From the cell containing the given text, extract its center point as [x, y] coordinate. 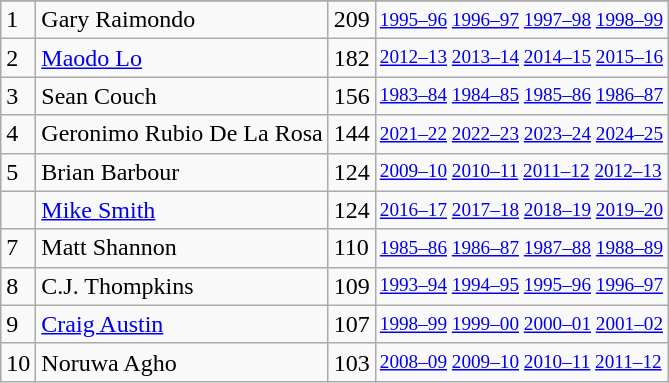
109 [352, 286]
Mike Smith [182, 210]
1 [18, 20]
110 [352, 248]
107 [352, 324]
182 [352, 58]
1998–99 1999–00 2000–01 2001–02 [521, 324]
7 [18, 248]
2021–22 2022–23 2023–24 2024–25 [521, 134]
Maodo Lo [182, 58]
Geronimo Rubio De La Rosa [182, 134]
103 [352, 362]
Noruwa Agho [182, 362]
2012–13 2013–14 2014–15 2015–16 [521, 58]
9 [18, 324]
5 [18, 172]
Gary Raimondo [182, 20]
3 [18, 96]
Craig Austin [182, 324]
1995–96 1996–97 1997–98 1998–99 [521, 20]
2008–09 2009–10 2010–11 2011–12 [521, 362]
10 [18, 362]
2 [18, 58]
Sean Couch [182, 96]
1985–86 1986–87 1987–88 1988–89 [521, 248]
C.J. Thompkins [182, 286]
1983–84 1984–85 1985–86 1986–87 [521, 96]
1993–94 1994–95 1995–96 1996–97 [521, 286]
Matt Shannon [182, 248]
4 [18, 134]
209 [352, 20]
8 [18, 286]
2016–17 2017–18 2018–19 2019–20 [521, 210]
2009–10 2010–11 2011–12 2012–13 [521, 172]
156 [352, 96]
Brian Barbour [182, 172]
144 [352, 134]
